From the cell containing the given text, extract its center point as [X, Y] coordinate. 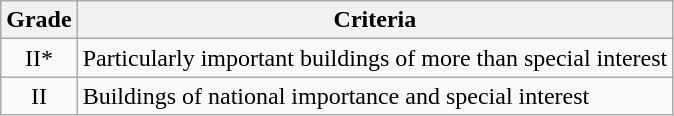
Grade [39, 20]
Particularly important buildings of more than special interest [375, 58]
Criteria [375, 20]
II* [39, 58]
Buildings of national importance and special interest [375, 96]
II [39, 96]
